Find where the given text appears and provide that cell's center as [x, y] coordinate. 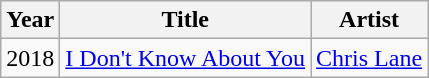
Chris Lane [370, 58]
Title [186, 20]
2018 [30, 58]
I Don't Know About You [186, 58]
Year [30, 20]
Artist [370, 20]
